Provide the [x, y] coordinate of the cell's center where the given text is located.  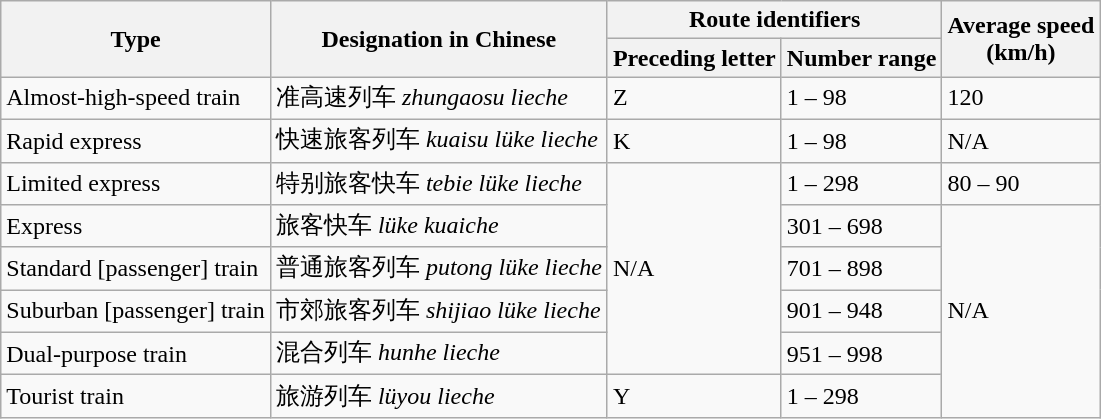
701 – 898 [862, 268]
Rapid express [136, 140]
Average speed(km/h) [1021, 39]
Dual-purpose train [136, 354]
旅客快车 lüke kuaiche [438, 226]
K [694, 140]
Type [136, 39]
Standard [passenger] train [136, 268]
特别旅客快车 tebie lüke lieche [438, 184]
Number range [862, 58]
Express [136, 226]
Almost-high-speed train [136, 98]
80 – 90 [1021, 184]
Y [694, 396]
快速旅客列车 kuaisu lüke lieche [438, 140]
准高速列车 zhungaosu lieche [438, 98]
Limited express [136, 184]
120 [1021, 98]
901 – 948 [862, 312]
混合列车 hunhe lieche [438, 354]
旅游列车 lüyou lieche [438, 396]
Suburban [passenger] train [136, 312]
市郊旅客列车 shijiao lüke lieche [438, 312]
301 – 698 [862, 226]
Route identifiers [774, 20]
Z [694, 98]
Preceding letter [694, 58]
951 – 998 [862, 354]
Tourist train [136, 396]
Designation in Chinese [438, 39]
普通旅客列车 putong lüke lieche [438, 268]
